Determine the [x, y] coordinate at the center of the cell enclosing the given text.  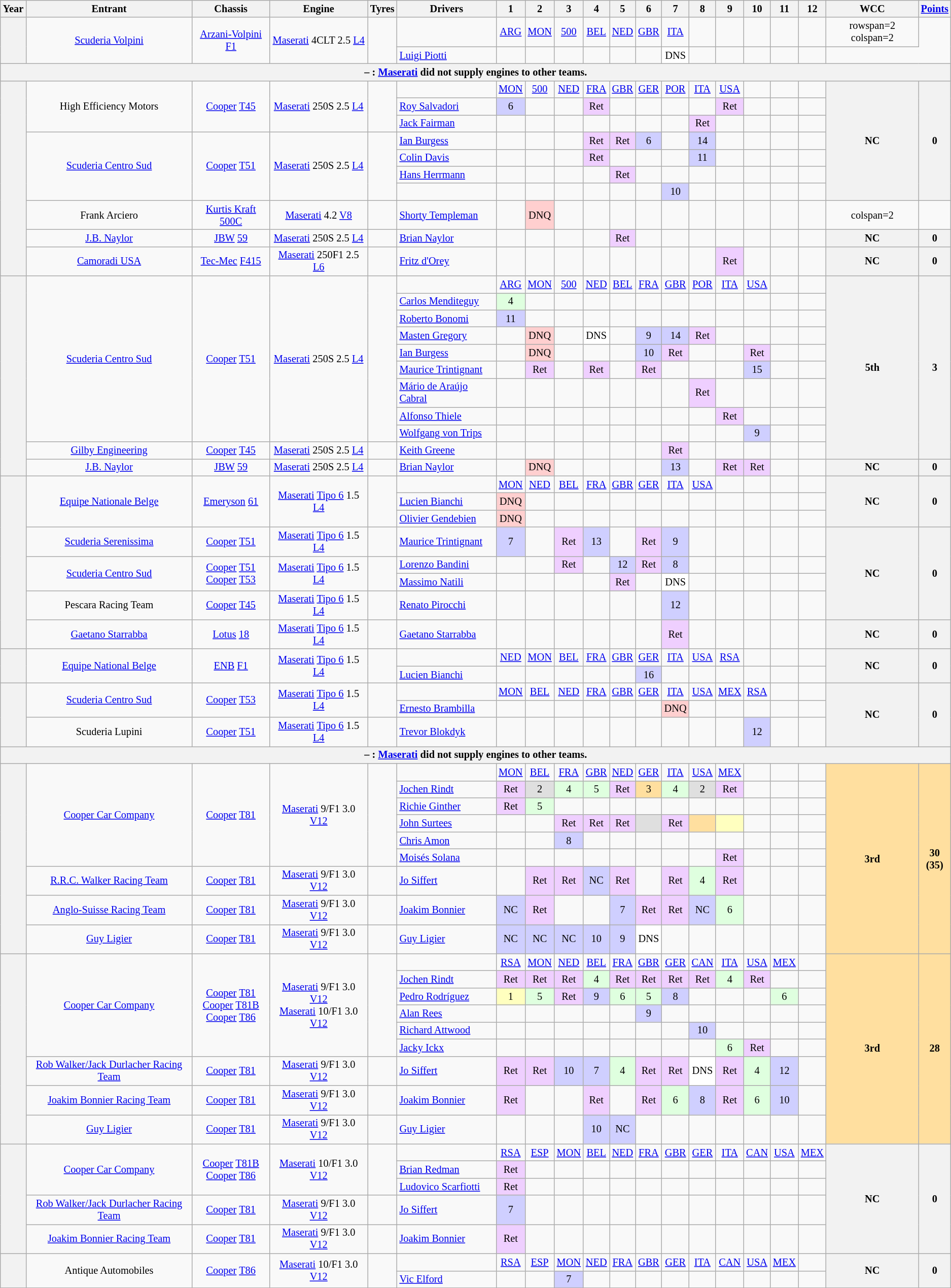
Keith Greene [447, 450]
Moisés Solana [447, 857]
Luigi Piotti [447, 55]
Engine [319, 9]
Roy Salvadori [447, 107]
Mário de Araújo Cabral [447, 393]
Massimo Natili [447, 582]
Anglo-Suisse Racing Team [109, 910]
Colin Davis [447, 158]
Lotus 18 [231, 634]
Frank Arciero [109, 215]
WCC [872, 9]
Equipe Nationale Belge [109, 501]
Pescara Racing Team [109, 605]
Masten Gregory [447, 335]
15 [757, 370]
Vic Elford [447, 1279]
Kurtis Kraft 500C [231, 215]
Maserati 9/F1 3.0 V12Maserati 10/F1 3.0 V12 [319, 1005]
Carlos Menditeguy [447, 301]
Wolfgang von Trips [447, 433]
Ernesto Brambilla [447, 709]
Equipe National Belge [109, 666]
Drivers [447, 9]
Chris Amon [447, 841]
High Efficiency Motors [109, 107]
Antique Automobiles [109, 1270]
Scuderia Volpini [109, 41]
28 [935, 1049]
R.R.C. Walker Racing Team [109, 881]
Lorenzo Bandini [447, 565]
Ludovico Scarfiotti [447, 1187]
Entrant [109, 9]
Maserati 4.2 V8 [319, 215]
Hans Herrmann [447, 175]
Tyres [382, 9]
Jack Fairman [447, 123]
Brian Redman [447, 1169]
Arzani-Volpini F1 [231, 41]
ENB F1 [231, 666]
5th [872, 367]
Renato Pirocchi [447, 605]
Alan Rees [447, 1014]
Roberto Bonomi [447, 319]
Cooper T53 [231, 700]
30(35) [935, 858]
Emeryson 61 [231, 501]
Chassis [231, 9]
Gilby Engineering [109, 450]
Points [935, 9]
Cooper T86 [231, 1270]
rowspan=2 colspan=2 [872, 32]
Jacky Ickx [447, 1048]
Cooper T81BCooper T86 [231, 1170]
16 [649, 675]
Maserati 250F1 2.5 L6 [319, 261]
Camoradi USA [109, 261]
Cooper T51Cooper T53 [231, 573]
Richard Attwood [447, 1030]
colspan=2 [872, 215]
Cooper T81Cooper T81BCooper T86 [231, 1005]
Scuderia Lupini [109, 732]
Richie Ginther [447, 806]
Scuderia Serenissima [109, 542]
Shorty Templeman [447, 215]
Alfonso Thiele [447, 416]
Tec-Mec F415 [231, 261]
Maserati 4CLT 2.5 L4 [319, 41]
Trevor Blokdyk [447, 732]
John Surtees [447, 823]
Olivier Gendebien [447, 518]
Pedro Rodríguez [447, 996]
Year [13, 9]
Fritz d'Orey [447, 261]
